Pinpoint the cell where the given text exists, returning its [x, y] midpoint coordinate. 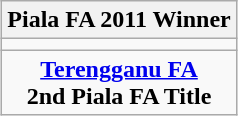
Terengganu FA2nd Piala FA Title [119, 82]
Piala FA 2011 Winner [119, 20]
